Scan for the cell matching the given text and deliver its (X, Y) coordinate at center. 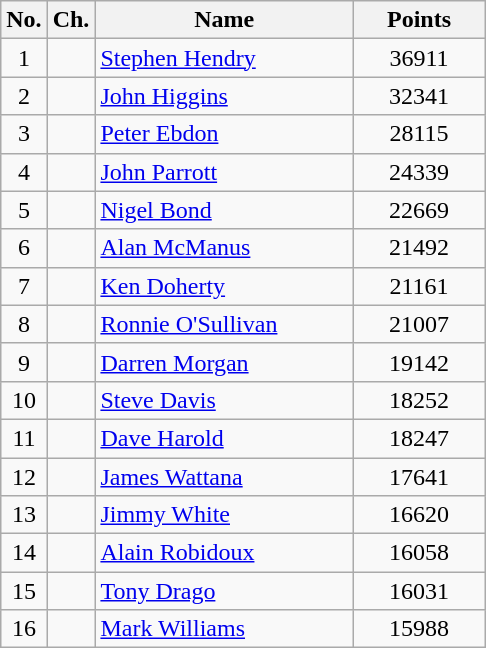
No. (24, 20)
James Wattana (224, 477)
Darren Morgan (224, 362)
3 (24, 134)
15988 (418, 629)
9 (24, 362)
Alain Robidoux (224, 553)
1 (24, 58)
Nigel Bond (224, 210)
13 (24, 515)
16 (24, 629)
21007 (418, 324)
12 (24, 477)
Ronnie O'Sullivan (224, 324)
Ch. (71, 20)
18247 (418, 438)
24339 (418, 172)
16620 (418, 515)
John Higgins (224, 96)
36911 (418, 58)
16058 (418, 553)
21161 (418, 286)
4 (24, 172)
11 (24, 438)
19142 (418, 362)
10 (24, 400)
14 (24, 553)
Name (224, 20)
Dave Harold (224, 438)
Points (418, 20)
15 (24, 591)
Mark Williams (224, 629)
Steve Davis (224, 400)
6 (24, 248)
Jimmy White (224, 515)
Peter Ebdon (224, 134)
Stephen Hendry (224, 58)
17641 (418, 477)
Tony Drago (224, 591)
28115 (418, 134)
18252 (418, 400)
32341 (418, 96)
John Parrott (224, 172)
8 (24, 324)
21492 (418, 248)
5 (24, 210)
22669 (418, 210)
Ken Doherty (224, 286)
16031 (418, 591)
Alan McManus (224, 248)
7 (24, 286)
2 (24, 96)
